Output the (x, y) coordinate of the center of the cell containing the given text.  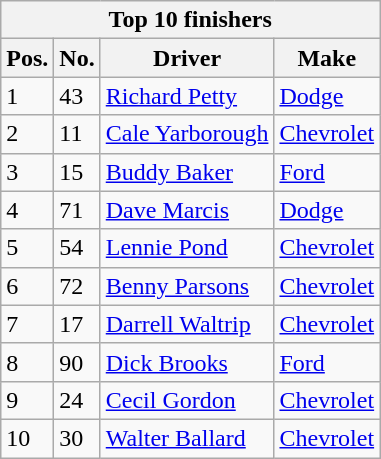
7 (28, 324)
43 (77, 96)
2 (28, 134)
54 (77, 248)
3 (28, 172)
8 (28, 362)
11 (77, 134)
4 (28, 210)
Make (327, 58)
1 (28, 96)
Richard Petty (187, 96)
24 (77, 400)
72 (77, 286)
Darrell Waltrip (187, 324)
Cecil Gordon (187, 400)
No. (77, 58)
10 (28, 438)
Benny Parsons (187, 286)
6 (28, 286)
5 (28, 248)
Lennie Pond (187, 248)
30 (77, 438)
Driver (187, 58)
Top 10 finishers (190, 20)
Dick Brooks (187, 362)
Cale Yarborough (187, 134)
9 (28, 400)
90 (77, 362)
15 (77, 172)
17 (77, 324)
Buddy Baker (187, 172)
Dave Marcis (187, 210)
Walter Ballard (187, 438)
Pos. (28, 58)
71 (77, 210)
